Determine the [X, Y] coordinate at the center of the cell enclosing the given text.  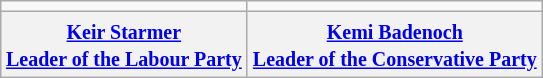
Kemi Badenoch Leader of the Conservative Party [394, 44]
Keir Starmer Leader of the Labour Party [124, 44]
